Capture the cell that displays the provided text and extract its [x, y] central coordinate. 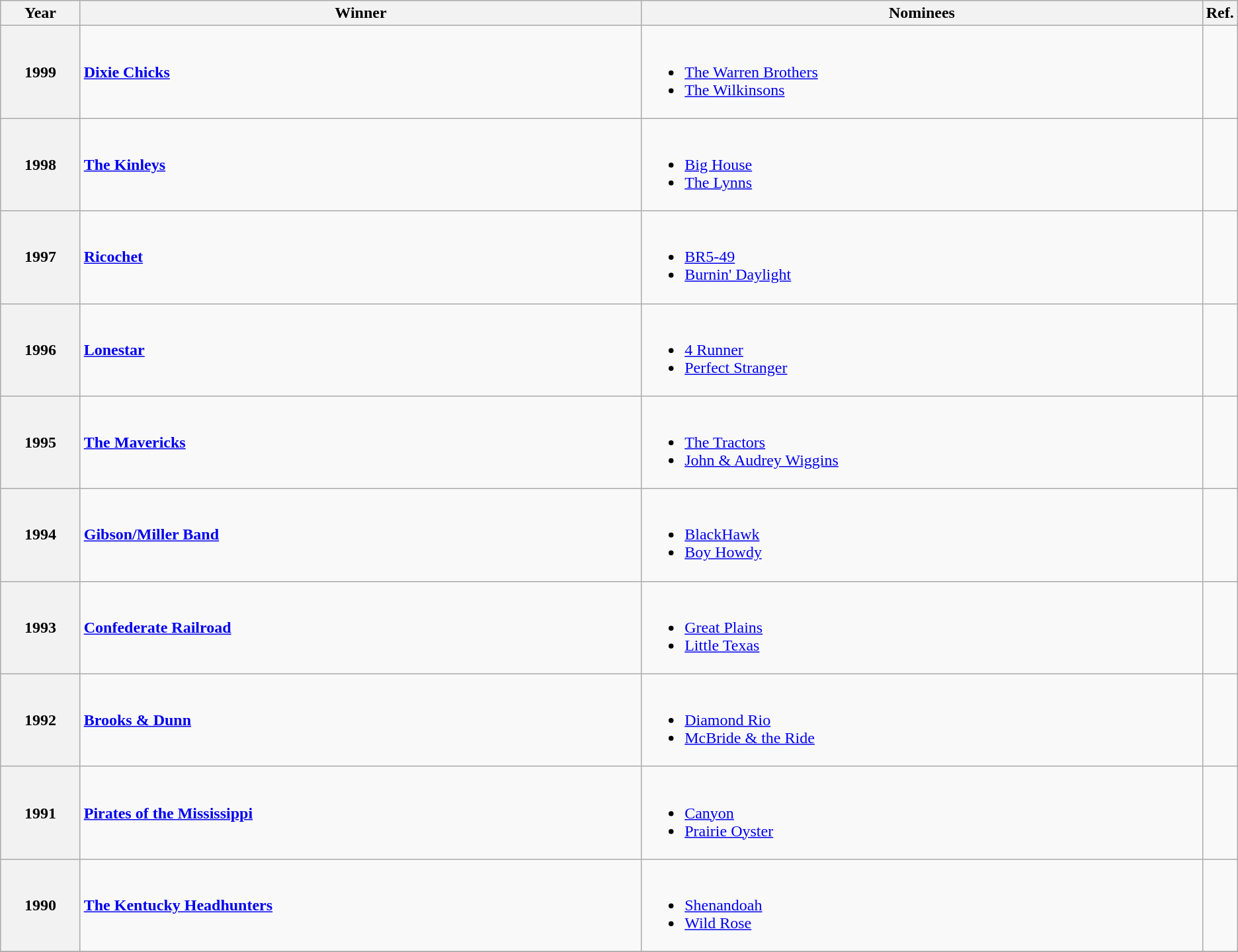
1994 [40, 535]
1999 [40, 72]
Ref. [1219, 13]
1998 [40, 165]
Gibson/Miller Band [360, 535]
4 RunnerPerfect Stranger [922, 350]
The Kentucky Headhunters [360, 905]
1990 [40, 905]
1997 [40, 257]
Pirates of the Mississippi [360, 813]
BR5-49Burnin' Daylight [922, 257]
Big HouseThe Lynns [922, 165]
1993 [40, 627]
Diamond RioMcBride & the Ride [922, 720]
Nominees [922, 13]
Year [40, 13]
Confederate Railroad [360, 627]
Ricochet [360, 257]
The Warren BrothersThe Wilkinsons [922, 72]
Winner [360, 13]
1996 [40, 350]
Dixie Chicks [360, 72]
Lonestar [360, 350]
Brooks & Dunn [360, 720]
The Mavericks [360, 442]
1995 [40, 442]
BlackHawkBoy Howdy [922, 535]
ShenandoahWild Rose [922, 905]
The Kinleys [360, 165]
1991 [40, 813]
The TractorsJohn & Audrey Wiggins [922, 442]
1992 [40, 720]
Great PlainsLittle Texas [922, 627]
CanyonPrairie Oyster [922, 813]
